Find where the given text appears and provide that cell's center as (X, Y) coordinate. 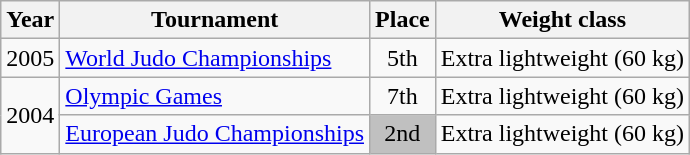
7th (403, 96)
2nd (403, 134)
European Judo Championships (215, 134)
2005 (30, 58)
5th (403, 58)
Tournament (215, 20)
2004 (30, 115)
Olympic Games (215, 96)
Place (403, 20)
Weight class (562, 20)
World Judo Championships (215, 58)
Year (30, 20)
